Return (X, Y) of the center of cell containing provided text 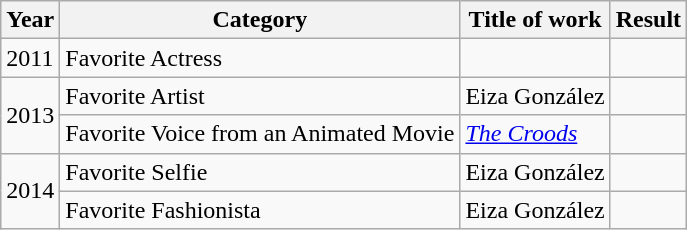
Title of work (535, 20)
Year (30, 20)
2014 (30, 191)
Result (648, 20)
Favorite Selfie (260, 172)
Favorite Voice from an Animated Movie (260, 134)
The Croods (535, 134)
2011 (30, 58)
Favorite Artist (260, 96)
Favorite Actress (260, 58)
2013 (30, 115)
Category (260, 20)
Favorite Fashionista (260, 210)
